Identify which cell holds the provided text, then report its (x, y) central coordinate. 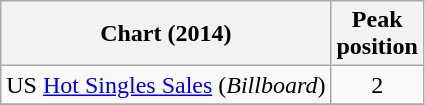
US Hot Singles Sales (Billboard) (166, 85)
Peakposition (377, 34)
Chart (2014) (166, 34)
2 (377, 85)
